Determine the (x, y) coordinate at the center of the cell enclosing the given text.  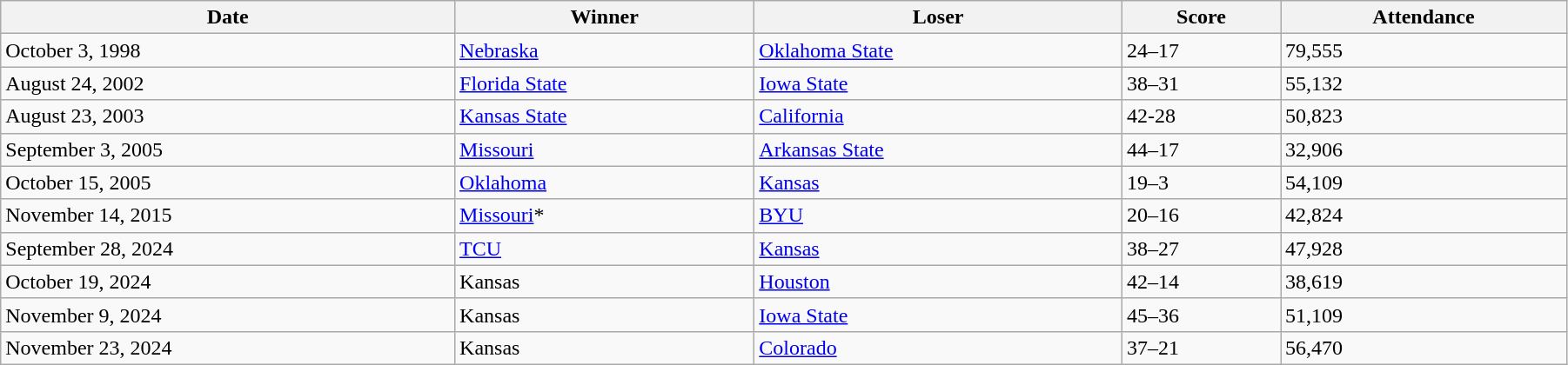
Attendance (1424, 17)
Nebraska (605, 50)
Date (228, 17)
Missouri* (605, 216)
November 9, 2024 (228, 315)
44–17 (1202, 149)
August 23, 2003 (228, 116)
October 3, 1998 (228, 50)
50,823 (1424, 116)
Florida State (605, 83)
79,555 (1424, 50)
24–17 (1202, 50)
Arkansas State (938, 149)
Oklahoma (605, 182)
September 3, 2005 (228, 149)
20–16 (1202, 216)
November 23, 2024 (228, 348)
42–14 (1202, 282)
45–36 (1202, 315)
Colorado (938, 348)
42-28 (1202, 116)
BYU (938, 216)
47,928 (1424, 249)
37–21 (1202, 348)
TCU (605, 249)
Winner (605, 17)
56,470 (1424, 348)
Loser (938, 17)
California (938, 116)
51,109 (1424, 315)
August 24, 2002 (228, 83)
38–31 (1202, 83)
Houston (938, 282)
55,132 (1424, 83)
October 15, 2005 (228, 182)
September 28, 2024 (228, 249)
Missouri (605, 149)
54,109 (1424, 182)
Oklahoma State (938, 50)
Score (1202, 17)
October 19, 2024 (228, 282)
Kansas State (605, 116)
32,906 (1424, 149)
19–3 (1202, 182)
38,619 (1424, 282)
38–27 (1202, 249)
42,824 (1424, 216)
November 14, 2015 (228, 216)
